Determine the (X, Y) coordinate at the center of the cell enclosing the given text.  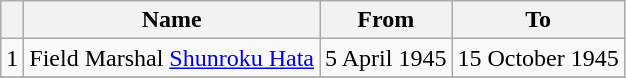
Name (172, 20)
5 April 1945 (386, 58)
Field Marshal Shunroku Hata (172, 58)
1 (12, 58)
To (538, 20)
From (386, 20)
15 October 1945 (538, 58)
